Return the (x, y) coordinate for the center point of the cell that contains the specified text.  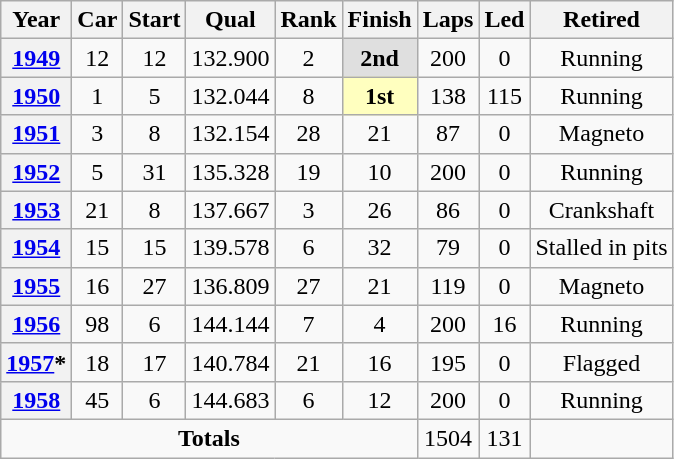
1954 (36, 248)
137.667 (230, 210)
Crankshaft (602, 210)
119 (448, 286)
1949 (36, 58)
132.154 (230, 134)
Stalled in pits (602, 248)
1950 (36, 96)
135.328 (230, 172)
Totals (209, 438)
32 (380, 248)
2 (308, 58)
7 (308, 324)
195 (448, 362)
45 (98, 400)
18 (98, 362)
1952 (36, 172)
1951 (36, 134)
19 (308, 172)
Car (98, 20)
1504 (448, 438)
115 (504, 96)
Rank (308, 20)
1957* (36, 362)
26 (380, 210)
Retired (602, 20)
10 (380, 172)
132.044 (230, 96)
Flagged (602, 362)
1953 (36, 210)
1st (380, 96)
28 (308, 134)
1955 (36, 286)
Led (504, 20)
79 (448, 248)
1956 (36, 324)
138 (448, 96)
Laps (448, 20)
Qual (230, 20)
4 (380, 324)
139.578 (230, 248)
131 (504, 438)
1 (98, 96)
140.784 (230, 362)
2nd (380, 58)
86 (448, 210)
Year (36, 20)
Start (154, 20)
144.144 (230, 324)
98 (98, 324)
Finish (380, 20)
1958 (36, 400)
132.900 (230, 58)
17 (154, 362)
87 (448, 134)
144.683 (230, 400)
31 (154, 172)
136.809 (230, 286)
